Return the (x, y) coordinate for the center point of the cell that contains the specified text.  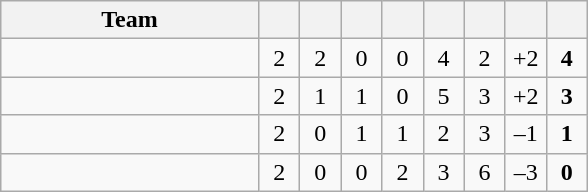
Team (130, 20)
–1 (526, 134)
6 (484, 172)
5 (444, 96)
–3 (526, 172)
